Extract the (x, y) coordinate from the center of the cell holding the provided text.  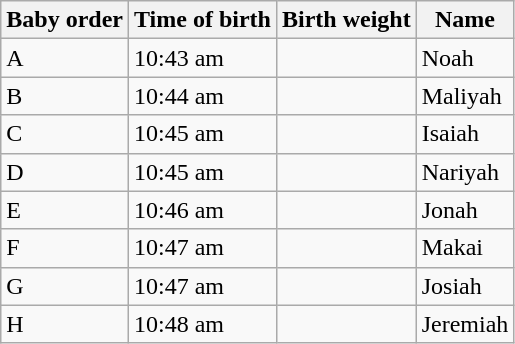
Josiah (465, 286)
G (65, 286)
F (65, 248)
10:46 am (202, 210)
Isaiah (465, 134)
Noah (465, 58)
Jonah (465, 210)
Time of birth (202, 20)
Name (465, 20)
10:43 am (202, 58)
Birth weight (346, 20)
C (65, 134)
H (65, 324)
Baby order (65, 20)
A (65, 58)
10:48 am (202, 324)
E (65, 210)
Maliyah (465, 96)
B (65, 96)
Jeremiah (465, 324)
Makai (465, 248)
10:44 am (202, 96)
D (65, 172)
Nariyah (465, 172)
